Provide the [x, y] coordinate of the cell's center where the given text is located.  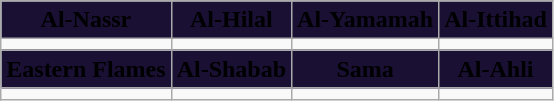
Al-Yamamah [366, 20]
Al-Ahli [496, 69]
Sama [366, 69]
Eastern Flames [86, 69]
Al-Nassr [86, 20]
Al-Ittihad [496, 20]
Al-Shabab [231, 69]
Al-Hilal [231, 20]
